Scan for the cell matching the given text and deliver its [X, Y] coordinate at center. 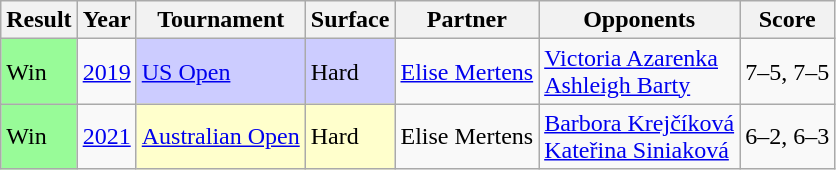
Victoria Azarenka Ashleigh Barty [640, 72]
Partner [467, 20]
7–5, 7–5 [788, 72]
Opponents [640, 20]
Result [39, 20]
Australian Open [220, 136]
US Open [220, 72]
Barbora Krejčíková Kateřina Siniaková [640, 136]
6–2, 6–3 [788, 136]
Score [788, 20]
2021 [106, 136]
2019 [106, 72]
Tournament [220, 20]
Surface [350, 20]
Year [106, 20]
